Capture the cell that displays the provided text and extract its (x, y) central coordinate. 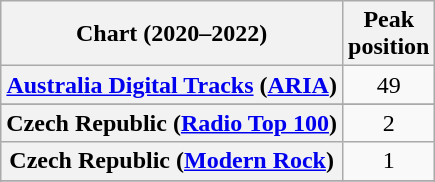
Czech Republic (Modern Rock) (172, 161)
Czech Republic (Radio Top 100) (172, 123)
Australia Digital Tracks (ARIA) (172, 85)
Peakposition (389, 34)
2 (389, 123)
Chart (2020–2022) (172, 34)
1 (389, 161)
49 (389, 85)
